Identify which cell holds the provided text, then report its (X, Y) central coordinate. 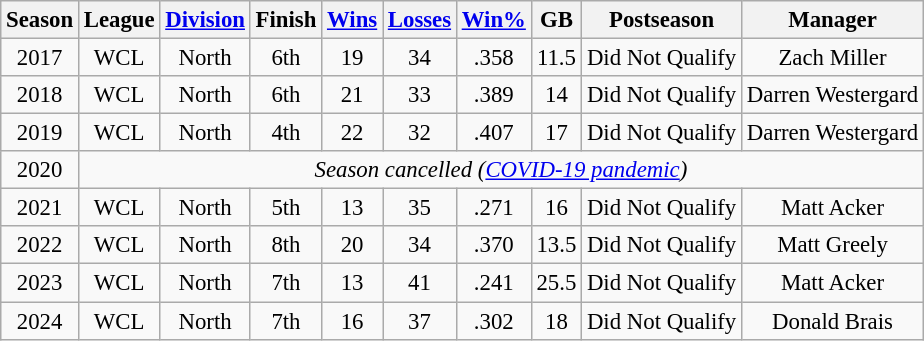
Matt Greely (833, 245)
Losses (419, 20)
.302 (494, 321)
32 (419, 133)
17 (556, 133)
Manager (833, 20)
Postseason (662, 20)
2020 (40, 170)
.358 (494, 58)
13.5 (556, 245)
2023 (40, 283)
4th (286, 133)
2024 (40, 321)
14 (556, 95)
.389 (494, 95)
.271 (494, 208)
Season (40, 20)
Zach Miller (833, 58)
.370 (494, 245)
21 (352, 95)
19 (352, 58)
2017 (40, 58)
Finish (286, 20)
Wins (352, 20)
25.5 (556, 283)
.407 (494, 133)
League (118, 20)
Season cancelled (COVID-19 pandemic) (500, 170)
5th (286, 208)
8th (286, 245)
Division (205, 20)
11.5 (556, 58)
2019 (40, 133)
20 (352, 245)
2018 (40, 95)
35 (419, 208)
.241 (494, 283)
Donald Brais (833, 321)
41 (419, 283)
2022 (40, 245)
22 (352, 133)
37 (419, 321)
18 (556, 321)
GB (556, 20)
Win% (494, 20)
2021 (40, 208)
33 (419, 95)
